Scan for the cell matching the given text and deliver its (X, Y) coordinate at center. 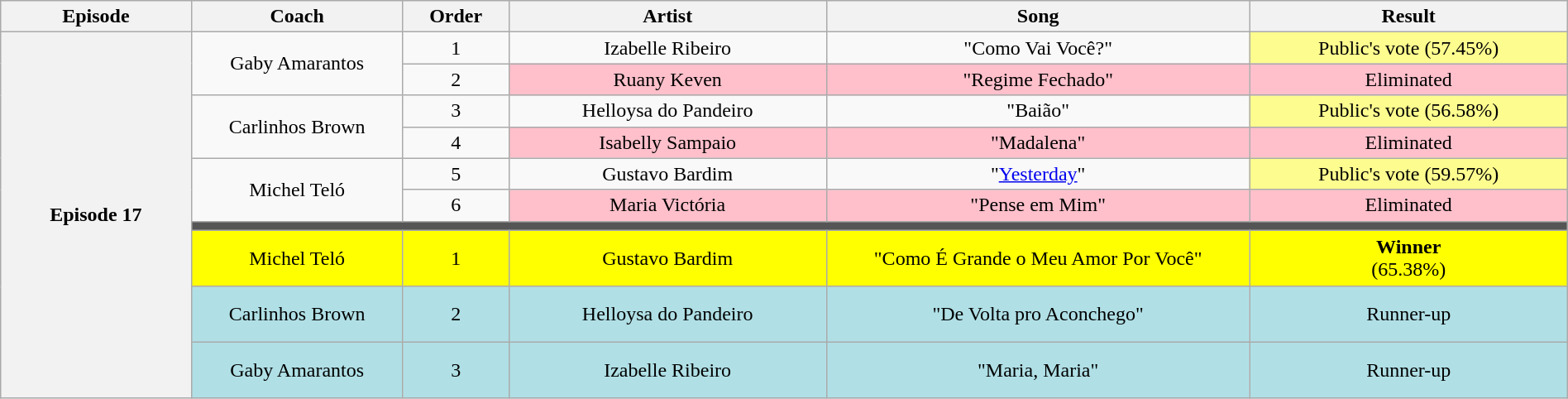
"Como É Grande o Meu Amor Por Você" (1038, 258)
"Madalena" (1038, 142)
4 (456, 142)
Episode (96, 17)
6 (456, 205)
"Yesterday" (1038, 174)
5 (456, 174)
Result (1408, 17)
"Pense em Mim" (1038, 205)
Public's vote (59.57%) (1408, 174)
Winner(65.38%) (1408, 258)
"Baião" (1038, 111)
"De Volta pro Aconchego" (1038, 315)
Public's vote (56.58%) (1408, 111)
Public's vote (57.45%) (1408, 48)
"Maria, Maria" (1038, 370)
"Regime Fechado" (1038, 79)
Ruany Keven (667, 79)
"Como Vai Você?" (1038, 48)
Episode 17 (96, 215)
Isabelly Sampaio (667, 142)
Artist (667, 17)
Coach (297, 17)
Order (456, 17)
Song (1038, 17)
Maria Victória (667, 205)
